Pinpoint the cell where the given text exists, returning its [x, y] midpoint coordinate. 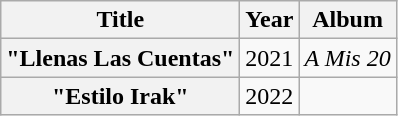
2022 [270, 96]
Title [120, 20]
"Estilo Irak" [120, 96]
Album [348, 20]
"Llenas Las Cuentas" [120, 58]
A Mis 20 [348, 58]
2021 [270, 58]
Year [270, 20]
